Find where the given text appears and provide that cell's center as [x, y] coordinate. 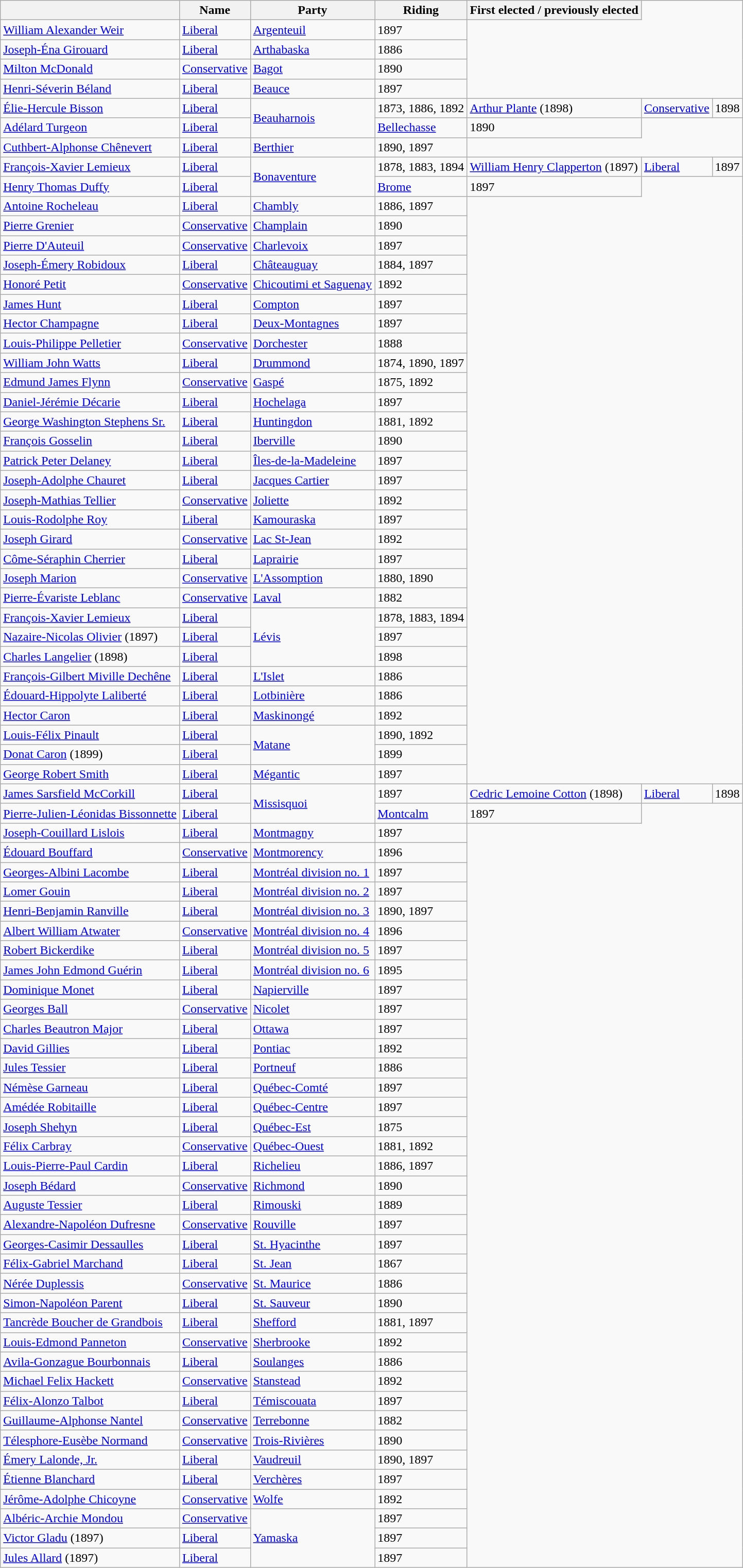
Adélard Turgeon [90, 128]
Daniel-Jérémie Décarie [90, 402]
Montréal division no. 6 [313, 970]
Beauce [313, 89]
Patrick Peter Delaney [90, 461]
Vaudreuil [313, 1459]
Arthur Plante (1898) [554, 108]
Edmund James Flynn [90, 382]
Kamouraska [313, 519]
Albéric-Archie Mondou [90, 1519]
Télesphore-Eusèbe Normand [90, 1440]
Joseph-Émery Robidoux [90, 265]
Missisquoi [313, 803]
Laprairie [313, 558]
Pontiac [313, 1048]
Richmond [313, 1185]
Charles Beautron Major [90, 1029]
Québec-Est [313, 1126]
Georges-Albini Lacombe [90, 872]
1890, 1892 [421, 735]
Étienne Blanchard [90, 1479]
Québec-Centre [313, 1107]
Lotbinière [313, 696]
Émery Lalonde, Jr. [90, 1459]
1889 [421, 1205]
Hochelaga [313, 402]
Trois-Rivières [313, 1440]
1895 [421, 970]
Name [215, 10]
Côme-Séraphin Cherrier [90, 558]
Antoine Rocheleau [90, 206]
Terrebonne [313, 1420]
Argenteuil [313, 30]
1875, 1892 [421, 382]
1899 [421, 754]
Joliette [313, 500]
1888 [421, 343]
Lévis [313, 637]
Charles Langelier (1898) [90, 657]
Édouard-Hippolyte Laliberté [90, 696]
James John Edmond Guérin [90, 970]
Gaspé [313, 382]
William Alexander Weir [90, 30]
Cedric Lemoine Cotton (1898) [554, 794]
Montréal division no. 3 [313, 911]
Guillaume-Alphonse Nantel [90, 1420]
1884, 1897 [421, 265]
James Hunt [90, 304]
Joseph Girard [90, 539]
Pierre-Évariste Leblanc [90, 598]
Montréal division no. 2 [313, 892]
Laval [313, 598]
Chambly [313, 206]
Dorchester [313, 343]
St. Sauveur [313, 1303]
Nicolet [313, 1009]
Dominique Monet [90, 990]
Louis-Edmond Panneton [90, 1342]
Joseph Bédard [90, 1185]
Montmagny [313, 833]
Soulanges [313, 1362]
Champlain [313, 225]
Donat Caron (1899) [90, 754]
Huntingdon [313, 421]
Rouville [313, 1225]
1880, 1890 [421, 578]
François-Gilbert Miville Dechêne [90, 676]
Châteauguay [313, 265]
Rimouski [313, 1205]
Yamaska [313, 1538]
Mégantic [313, 774]
Hector Champagne [90, 324]
Honoré Petit [90, 285]
Joseph Marion [90, 578]
Arthabaska [313, 49]
Pierre-Julien-Léonidas Bissonnette [90, 813]
1874, 1890, 1897 [421, 363]
Charlevoix [313, 245]
George Robert Smith [90, 774]
Louis-Félix Pinault [90, 735]
St. Hyacinthe [313, 1244]
Richelieu [313, 1166]
Cuthbert-Alphonse Chênevert [90, 147]
Portneuf [313, 1068]
James Sarsfield McCorkill [90, 794]
Joseph-Éna Girouard [90, 49]
Montcalm [421, 813]
Beauharnois [313, 118]
Party [313, 10]
Montréal division no. 4 [313, 931]
Élie-Hercule Bisson [90, 108]
Joseph-Couillard Lislois [90, 833]
Henri-Séverin Béland [90, 89]
Wolfe [313, 1499]
Joseph-Adolphe Chauret [90, 480]
Québec-Comté [313, 1087]
Louis-Pierre-Paul Cardin [90, 1166]
Joseph Shehyn [90, 1126]
Louis-Philippe Pelletier [90, 343]
George Washington Stephens Sr. [90, 421]
Bonaventure [313, 177]
Compton [313, 304]
Georges Ball [90, 1009]
1867 [421, 1264]
Henry Thomas Duffy [90, 186]
Milton McDonald [90, 69]
Brome [421, 186]
Sherbrooke [313, 1342]
Tancrède Boucher de Grandbois [90, 1323]
Jérôme-Adolphe Chicoyne [90, 1499]
Jules Tessier [90, 1068]
Riding [421, 10]
Robert Bickerdike [90, 950]
Nazaire-Nicolas Olivier (1897) [90, 637]
Matane [313, 745]
Victor Gladu (1897) [90, 1538]
Ottawa [313, 1029]
Jules Allard (1897) [90, 1558]
Némèse Garneau [90, 1087]
François Gosselin [90, 441]
L'Assomption [313, 578]
Iberville [313, 441]
Témiscouata [313, 1401]
Pierre D'Auteuil [90, 245]
Pierre Grenier [90, 225]
Louis-Rodolphe Roy [90, 519]
Berthier [313, 147]
St. Jean [313, 1264]
Maskinongé [313, 715]
Henri-Benjamin Ranville [90, 911]
William Henry Clapperton (1897) [554, 167]
Félix Carbray [90, 1146]
Montréal division no. 5 [313, 950]
Georges-Casimir Dessaulles [90, 1244]
Auguste Tessier [90, 1205]
Bellechasse [421, 128]
Lac St-Jean [313, 539]
Drummond [313, 363]
Îles-de-la-Madeleine [313, 461]
Lomer Gouin [90, 892]
Nérée Duplessis [90, 1283]
Hector Caron [90, 715]
Édouard Bouffard [90, 852]
Michael Felix Hackett [90, 1381]
Alexandre-Napoléon Dufresne [90, 1225]
Deux-Montagnes [313, 324]
Chicoutimi et Saguenay [313, 285]
Jacques Cartier [313, 480]
Bagot [313, 69]
Québec-Ouest [313, 1146]
1875 [421, 1126]
Stanstead [313, 1381]
1873, 1886, 1892 [421, 108]
Simon-Napoléon Parent [90, 1303]
Montréal division no. 1 [313, 872]
Montmorency [313, 852]
First elected / previously elected [554, 10]
Félix-Gabriel Marchand [90, 1264]
Verchères [313, 1479]
Félix-Alonzo Talbot [90, 1401]
Joseph-Mathias Tellier [90, 500]
Napierville [313, 990]
David Gillies [90, 1048]
1881, 1897 [421, 1323]
Amédée Robitaille [90, 1107]
Avila-Gonzague Bourbonnais [90, 1362]
Shefford [313, 1323]
William John Watts [90, 363]
L'Islet [313, 676]
Albert William Atwater [90, 931]
St. Maurice [313, 1283]
